Identify which cell holds the provided text, then report its (x, y) central coordinate. 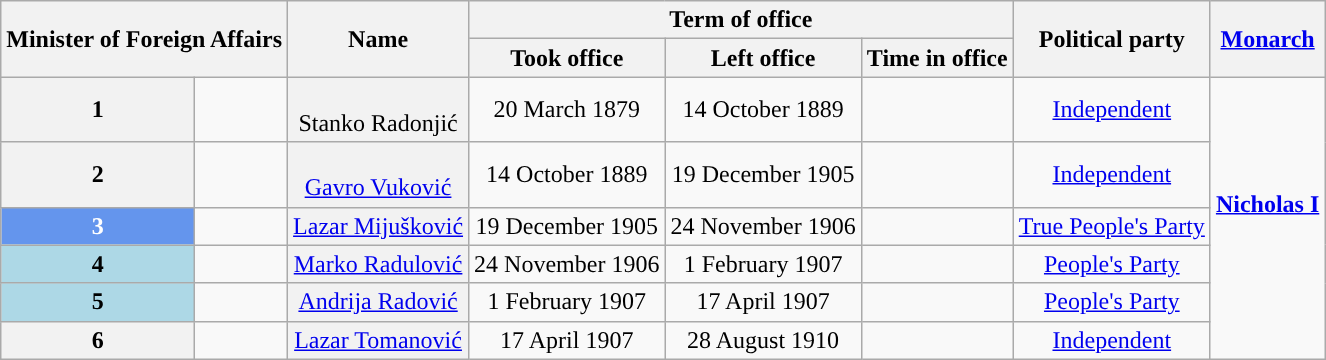
28 August 1910 (763, 340)
True People's Party (1112, 226)
20 March 1879 (567, 110)
4 (98, 264)
3 (98, 226)
Lazar Tomanović (378, 340)
Andrija Radović (378, 302)
6 (98, 340)
Nicholas I (1267, 218)
1 (98, 110)
Lazar Mijušković (378, 226)
Gavro Vuković (378, 174)
Term of office (742, 20)
Monarch (1267, 39)
Political party (1112, 39)
Name (378, 39)
Left office (763, 58)
Took office (567, 58)
Minister of Foreign Affairs (144, 39)
Stanko Radonjić (378, 110)
2 (98, 174)
5 (98, 302)
Marko Radulović (378, 264)
Time in office (937, 58)
